Scan for the cell matching the given text and deliver its (x, y) coordinate at center. 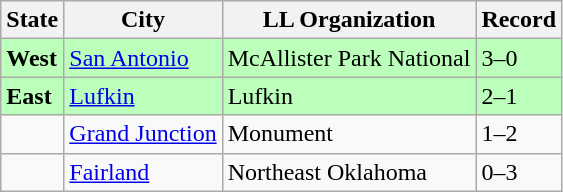
Fairland (143, 172)
3–0 (519, 58)
Grand Junction (143, 134)
LL Organization (349, 20)
City (143, 20)
Record (519, 20)
West (32, 58)
0–3 (519, 172)
San Antonio (143, 58)
Monument (349, 134)
1–2 (519, 134)
East (32, 96)
McAllister Park National (349, 58)
State (32, 20)
2–1 (519, 96)
Northeast Oklahoma (349, 172)
